Identify which cell holds the provided text, then report its [X, Y] central coordinate. 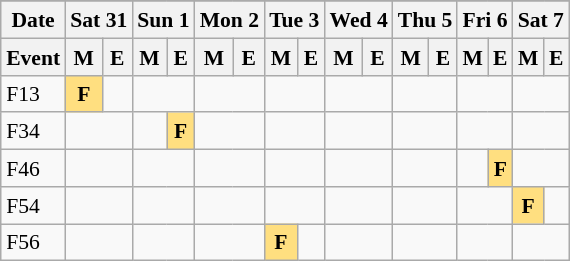
Fri 6 [484, 20]
F34 [33, 130]
Sun 1 [163, 20]
Event [33, 56]
Date [33, 20]
F46 [33, 168]
F54 [33, 204]
Thu 5 [426, 20]
Sat 7 [541, 20]
Mon 2 [230, 20]
Sat 31 [98, 20]
F13 [33, 94]
Wed 4 [358, 20]
Tue 3 [294, 20]
F56 [33, 242]
